Pinpoint the cell where the given text exists, returning its [X, Y] midpoint coordinate. 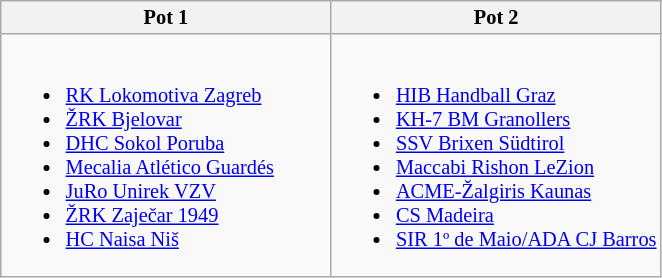
Pot 1 [166, 17]
Pot 2 [496, 17]
RK Lokomotiva Zagreb ŽRK Bjelovar DHC Sokol Poruba Mecalia Atlético Guardés JuRo Unirek VZV ŽRK Zaječar 1949 HC Naisa Niš [166, 155]
HIB Handball Graz KH-7 BM Granollers SSV Brixen Südtirol Maccabi Rishon LeZion ACME-Žalgiris Kaunas CS Madeira SIR 1º de Maio/ADA CJ Barros [496, 155]
